For the text-containing cell, return its midpoint in [X, Y] coordinate format. 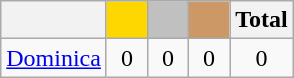
Dominica [54, 58]
Total [262, 20]
